For the text-containing cell, return its midpoint in [x, y] coordinate format. 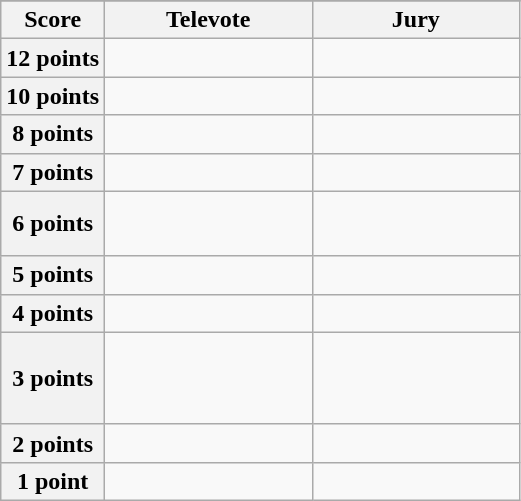
3 points [53, 378]
2 points [53, 443]
Jury [416, 20]
4 points [53, 313]
10 points [53, 96]
Score [53, 20]
6 points [53, 224]
7 points [53, 172]
8 points [53, 134]
5 points [53, 275]
1 point [53, 481]
12 points [53, 58]
Televote [209, 20]
